Pinpoint the cell where the given text exists, returning its (X, Y) midpoint coordinate. 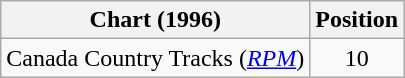
Position (357, 20)
10 (357, 58)
Canada Country Tracks (RPM) (156, 58)
Chart (1996) (156, 20)
